For the text-containing cell, return its midpoint in (X, Y) coordinate format. 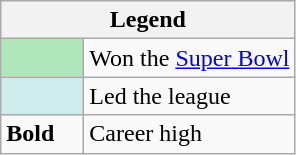
Legend (148, 20)
Career high (190, 134)
Bold (42, 134)
Won the Super Bowl (190, 58)
Led the league (190, 96)
